Return (X, Y) of the center of cell containing provided text 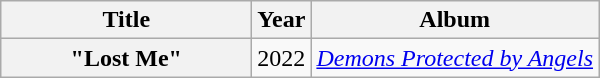
"Lost Me" (126, 58)
Title (126, 20)
Demons Protected by Angels (455, 58)
2022 (282, 58)
Album (455, 20)
Year (282, 20)
